Output the [X, Y] coordinate of the center of the cell containing the given text.  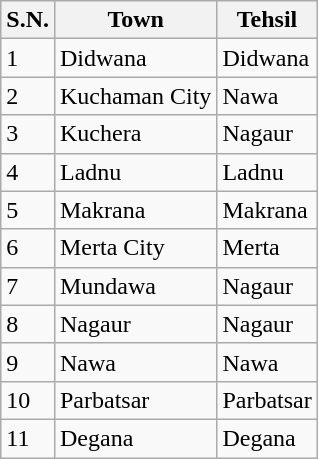
11 [28, 438]
Kuchera [135, 134]
Merta City [135, 248]
9 [28, 362]
Kuchaman City [135, 96]
3 [28, 134]
5 [28, 210]
10 [28, 400]
Merta [267, 248]
Tehsil [267, 20]
1 [28, 58]
7 [28, 286]
8 [28, 324]
Town [135, 20]
2 [28, 96]
S.N. [28, 20]
4 [28, 172]
6 [28, 248]
Mundawa [135, 286]
